Extract the (X, Y) coordinate from the center of the cell holding the provided text.  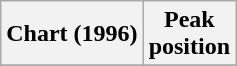
Peakposition (189, 34)
Chart (1996) (72, 34)
